Detect which cell encompasses the target text, then output its (X, Y) center coordinate. 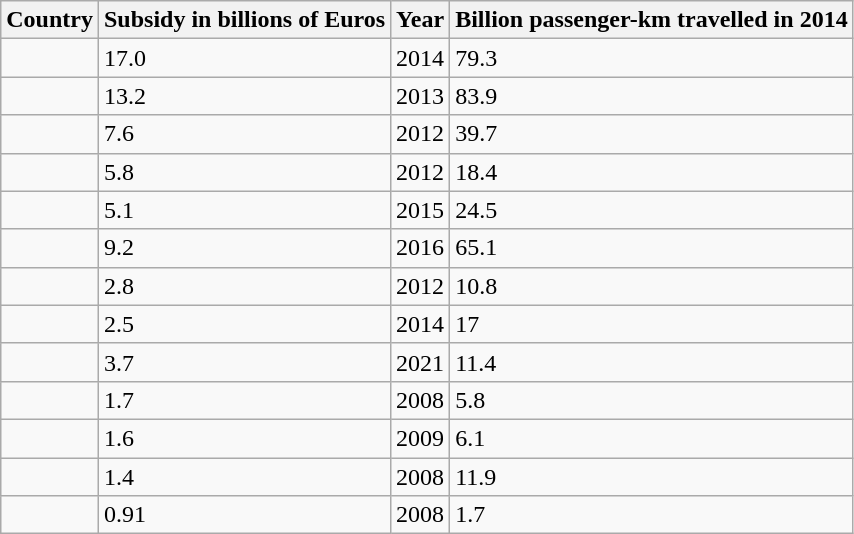
2021 (420, 362)
9.2 (244, 248)
5.1 (244, 210)
17 (652, 324)
7.6 (244, 134)
2.8 (244, 286)
1.4 (244, 477)
79.3 (652, 58)
13.2 (244, 96)
2009 (420, 438)
Year (420, 20)
2016 (420, 248)
0.91 (244, 515)
83.9 (652, 96)
2015 (420, 210)
1.6 (244, 438)
3.7 (244, 362)
Country (50, 20)
39.7 (652, 134)
Billion passenger-km travelled in 2014 (652, 20)
10.8 (652, 286)
6.1 (652, 438)
11.4 (652, 362)
65.1 (652, 248)
2013 (420, 96)
2.5 (244, 324)
Subsidy in billions of Euros (244, 20)
24.5 (652, 210)
18.4 (652, 172)
17.0 (244, 58)
11.9 (652, 477)
